Output the [x, y] coordinate of the center of the cell containing the given text.  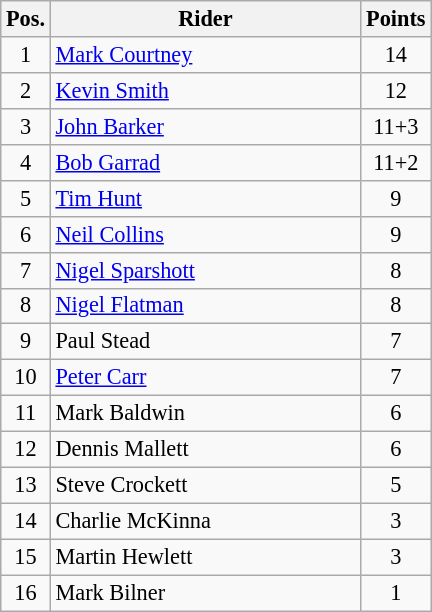
Neil Collins [205, 234]
Nigel Flatman [205, 306]
2 [26, 90]
15 [26, 557]
Peter Carr [205, 378]
Martin Hewlett [205, 557]
10 [26, 378]
John Barker [205, 126]
Rider [205, 19]
Mark Baldwin [205, 414]
Kevin Smith [205, 90]
Paul Stead [205, 342]
Steve Crockett [205, 485]
Tim Hunt [205, 198]
11+3 [396, 126]
4 [26, 162]
Mark Courtney [205, 55]
13 [26, 485]
Points [396, 19]
Pos. [26, 19]
Nigel Sparshott [205, 270]
Bob Garrad [205, 162]
Charlie McKinna [205, 521]
11+2 [396, 162]
Mark Bilner [205, 593]
11 [26, 414]
16 [26, 593]
Dennis Mallett [205, 450]
